Return (x, y) of the center of cell containing provided text 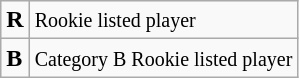
R (15, 20)
B (15, 58)
Rookie listed player (164, 20)
Category B Rookie listed player (164, 58)
